From the cell containing the given text, extract its center point as [X, Y] coordinate. 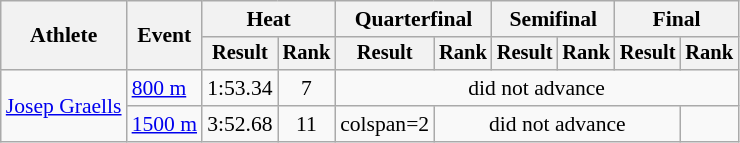
11 [307, 124]
7 [307, 88]
Heat [268, 19]
3:52.68 [240, 124]
Semifinal [554, 19]
1:53.34 [240, 88]
colspan=2 [384, 124]
800 m [164, 88]
Final [676, 19]
Josep Graells [64, 106]
Event [164, 36]
Athlete [64, 36]
Quarterfinal [414, 19]
1500 m [164, 124]
